Find where the given text appears and provide that cell's center as [x, y] coordinate. 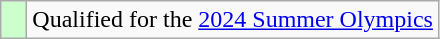
Qualified for the 2024 Summer Olympics [233, 20]
